Determine the [X, Y] coordinate at the center of the cell enclosing the given text.  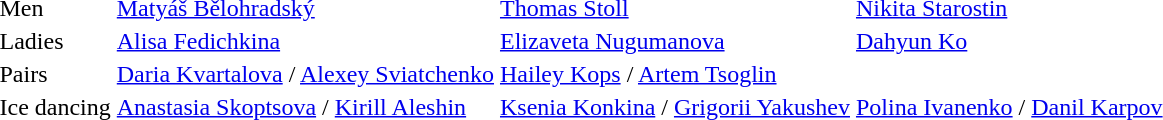
Elizaveta Nugumanova [674, 41]
Hailey Kops / Artem Tsoglin [674, 74]
Daria Kvartalova / Alexey Sviatchenko [305, 74]
Alisa Fedichkina [305, 41]
